Scan for the cell matching the given text and deliver its [X, Y] coordinate at center. 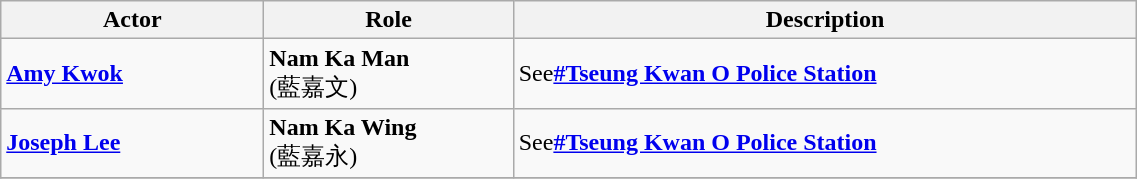
Nam Ka Man(藍嘉文) [388, 74]
Actor [132, 20]
Nam Ka Wing(藍嘉永) [388, 143]
Amy Kwok [132, 74]
Description [825, 20]
Joseph Lee [132, 143]
Role [388, 20]
